Locate the cell with the specified text and output its [x, y] center coordinate. 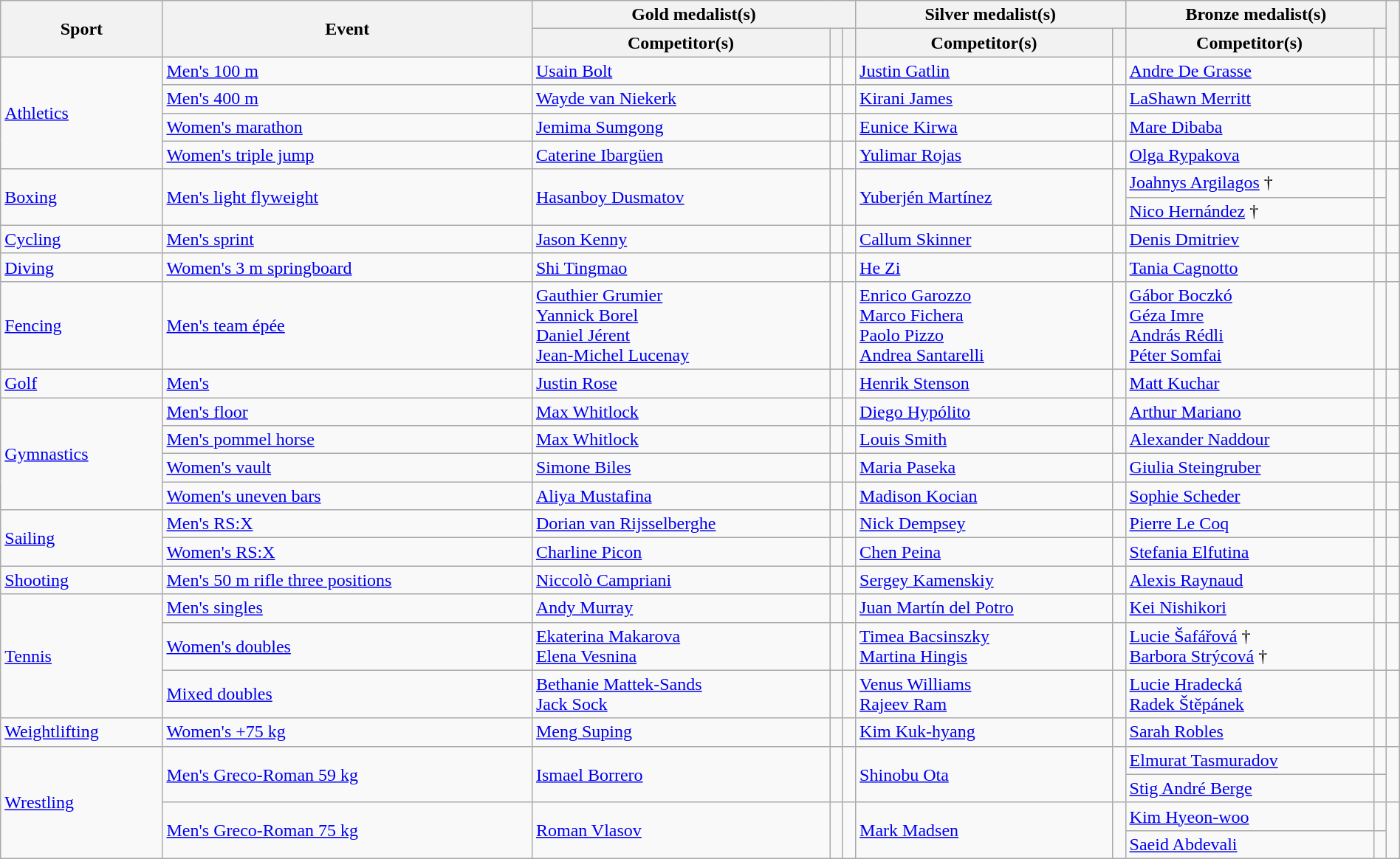
Denis Dmitriev [1249, 239]
Olga Rypakova [1249, 155]
Matt Kuchar [1249, 383]
Women's +75 kg [347, 732]
Niccolò Campriani [681, 580]
Event [347, 29]
Stefania Elfutina [1249, 552]
Sophie Scheder [1249, 496]
Mixed doubles [347, 694]
Juan Martín del Potro [984, 608]
Men's 50 m rifle three positions [347, 580]
Men's light flyweight [347, 197]
Andy Murray [681, 608]
Men's pommel horse [347, 440]
Shinobu Ota [984, 774]
Kim Hyeon-woo [1249, 816]
Alexander Naddour [1249, 440]
Dorian van Rijsselberghe [681, 524]
Shi Tingmao [681, 267]
Sport [81, 29]
Men's team épée [347, 325]
Weightlifting [81, 732]
Mare Dibaba [1249, 127]
Hasanboy Dusmatov [681, 197]
Timea BacsinszkyMartina Hingis [984, 646]
Charline Picon [681, 552]
Women's vault [347, 468]
Lucie Šafářová †Barbora Strýcová † [1249, 646]
Silver medalist(s) [991, 15]
Bethanie Mattek-SandsJack Sock [681, 694]
Eunice Kirwa [984, 127]
Pierre Le Coq [1249, 524]
Aliya Mustafina [681, 496]
Kirani James [984, 99]
Boxing [81, 197]
Fencing [81, 325]
Maria Paseka [984, 468]
Women's marathon [347, 127]
Men's 400 m [347, 99]
Athletics [81, 113]
Enrico GarozzoMarco FicheraPaolo PizzoAndrea Santarelli [984, 325]
Henrik Stenson [984, 383]
Arthur Mariano [1249, 411]
Alexis Raynaud [1249, 580]
Sergey Kamenskiy [984, 580]
Women's uneven bars [347, 496]
Men's singles [347, 608]
Elmurat Tasmuradov [1249, 760]
Usain Bolt [681, 71]
Andre De Grasse [1249, 71]
Venus WilliamsRajeev Ram [984, 694]
Saeid Abdevali [1249, 844]
Kim Kuk-hyang [984, 732]
Gold medalist(s) [693, 15]
Louis Smith [984, 440]
Yulimar Rojas [984, 155]
Sailing [81, 538]
Stig André Berge [1249, 788]
Yuberjén Martínez [984, 197]
Gábor BoczkóGéza ImreAndrás RédliPéter Somfai [1249, 325]
Gymnastics [81, 453]
Men's Greco-Roman 75 kg [347, 830]
Women's triple jump [347, 155]
Jemima Sumgong [681, 127]
Bronze medalist(s) [1256, 15]
He Zi [984, 267]
Nico Hernández † [1249, 211]
Men's floor [347, 411]
Mark Madsen [984, 830]
Nick Dempsey [984, 524]
Men's [347, 383]
Diving [81, 267]
Tania Cagnotto [1249, 267]
Shooting [81, 580]
Sarah Robles [1249, 732]
Kei Nishikori [1249, 608]
Women's 3 m springboard [347, 267]
Roman Vlasov [681, 830]
Tennis [81, 656]
Wrestling [81, 802]
Meng Suping [681, 732]
Chen Peina [984, 552]
Women's RS:X [347, 552]
Wayde van Niekerk [681, 99]
Ismael Borrero [681, 774]
LaShawn Merritt [1249, 99]
Joahnys Argilagos † [1249, 183]
Men's Greco-Roman 59 kg [347, 774]
Men's RS:X [347, 524]
Golf [81, 383]
Men's sprint [347, 239]
Women's doubles [347, 646]
Giulia Steingruber [1249, 468]
Caterine Ibargüen [681, 155]
Callum Skinner [984, 239]
Lucie HradeckáRadek Štěpánek [1249, 694]
Gauthier GrumierYannick BorelDaniel JérentJean-Michel Lucenay [681, 325]
Justin Gatlin [984, 71]
Men's 100 m [347, 71]
Jason Kenny [681, 239]
Justin Rose [681, 383]
Madison Kocian [984, 496]
Ekaterina MakarovaElena Vesnina [681, 646]
Diego Hypólito [984, 411]
Cycling [81, 239]
Simone Biles [681, 468]
